Return (X, Y) of the center of cell containing provided text 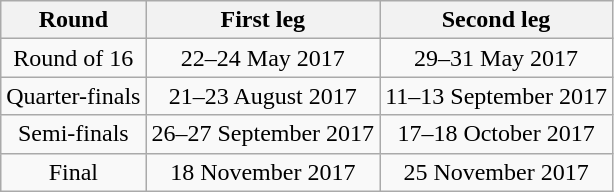
21–23 August 2017 (263, 96)
18 November 2017 (263, 172)
First leg (263, 20)
11–13 September 2017 (496, 96)
Second leg (496, 20)
26–27 September 2017 (263, 134)
Quarter-finals (74, 96)
17–18 October 2017 (496, 134)
25 November 2017 (496, 172)
22–24 May 2017 (263, 58)
Semi-finals (74, 134)
Round (74, 20)
29–31 May 2017 (496, 58)
Final (74, 172)
Round of 16 (74, 58)
